Output the (X, Y) coordinate of the center of the cell containing the given text.  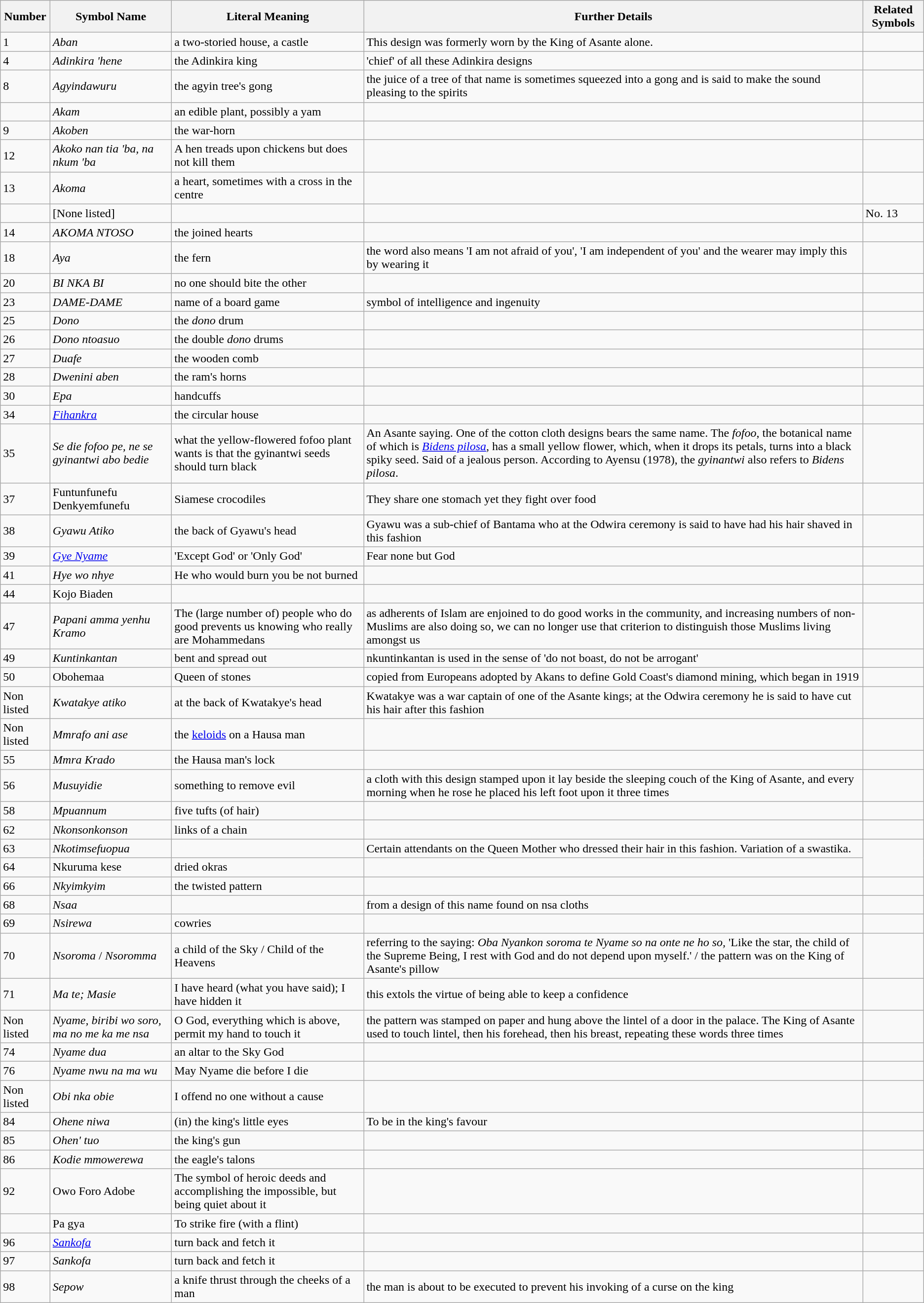
the wooden comb (268, 358)
To be in the king's favour (613, 1122)
Dono (111, 321)
DAME-DAME (111, 302)
Nsirewa (111, 923)
the ram's horns (268, 377)
Kojo Biaden (111, 594)
links of a chain (268, 830)
Obi nka obie (111, 1096)
O God, everything which is above, permit my hand to touch it (268, 1027)
Siamese crocodiles (268, 498)
58 (26, 811)
55 (26, 760)
Pa gya (111, 1224)
the twisted pattern (268, 886)
26 (26, 340)
37 (26, 498)
what the yellow-flowered fofoo plant wants is that the gyinantwi seeds should turn black (268, 453)
the dono drum (268, 321)
'chief' of all these Adinkira designs (613, 61)
76 (26, 1071)
Epa (111, 396)
symbol of intelligence and ingenuity (613, 302)
the fern (268, 258)
Kwatakye atiko (111, 702)
the Adinkira king (268, 61)
(in) the king's little eyes (268, 1122)
No. 13 (893, 213)
a knife thrust through the cheeks of a man (268, 1286)
from a design of this name found on nsa cloths (613, 905)
69 (26, 923)
Nsaa (111, 905)
Ohene niwa (111, 1122)
handcuffs (268, 396)
nkuntinkantan is used in the sense of 'do not boast, do not be arrogant' (613, 658)
49 (26, 658)
Kwatakye was a war captain of one of the Asante kings; at the Odwira ceremony he is said to have cut his hair after this fashion (613, 702)
71 (26, 994)
name of a board game (268, 302)
the Hausa man's lock (268, 760)
a heart, sometimes with a cross in the centre (268, 188)
Symbol Name (111, 17)
Aya (111, 258)
50 (26, 677)
63 (26, 848)
64 (26, 867)
85 (26, 1141)
Adinkira 'hene (111, 61)
'Except God' or 'Only God' (268, 556)
9 (26, 130)
Kodie mmowerewa (111, 1159)
Sepow (111, 1286)
70 (26, 956)
Dono ntoasuo (111, 340)
13 (26, 188)
bent and spread out (268, 658)
the joined hearts (268, 232)
Literal Meaning (268, 17)
A hen treads upon chickens but does not kill them (268, 156)
Nyame dua (111, 1052)
96 (26, 1242)
the king's gun (268, 1141)
4 (26, 61)
the juice of a tree of that name is sometimes squeezed into a gong and is said to make the sound pleasing to the spirits (613, 86)
Number (26, 17)
20 (26, 283)
Ohen' tuo (111, 1141)
Related Symbols (893, 17)
the circular house (268, 415)
Akoko nan tia 'ba, na nkum 'ba (111, 156)
May Nyame die before I die (268, 1071)
Nyame, biribi wo soro, ma no me ka me nsa (111, 1027)
27 (26, 358)
Certain attendants on the Queen Mother who dressed their hair in this fashion. Variation of a swastika. (613, 848)
BI NKA BI (111, 283)
Queen of stones (268, 677)
92 (26, 1191)
8 (26, 86)
Gyawu Atiko (111, 531)
an altar to the Sky God (268, 1052)
12 (26, 156)
five tufts (of hair) (268, 811)
23 (26, 302)
the war-horn (268, 130)
Nsoroma / Nsoromma (111, 956)
To strike fire (with a flint) (268, 1224)
Ma te; Masie (111, 994)
Fear none but God (613, 556)
18 (26, 258)
the agyin tree's gong (268, 86)
44 (26, 594)
97 (26, 1261)
86 (26, 1159)
30 (26, 396)
dried okras (268, 867)
Akoma (111, 188)
The (large number of) people who do good prevents us knowing who really are Mohammedans (268, 626)
56 (26, 786)
something to remove evil (268, 786)
This design was formerly worn by the King of Asante alone. (613, 42)
copied from Europeans adopted by Akans to define Gold Coast's diamond mining, which began in 1919 (613, 677)
the double dono drums (268, 340)
Further Details (613, 17)
62 (26, 830)
34 (26, 415)
an edible plant, possibly a yam (268, 112)
the man is about to be executed to prevent his invoking of a curse on the king (613, 1286)
14 (26, 232)
no one should bite the other (268, 283)
Nkuruma kese (111, 867)
35 (26, 453)
Fihankra (111, 415)
Obohemaa (111, 677)
Funtunfunefu Denkyemfunefu (111, 498)
They share one stomach yet they fight over food (613, 498)
Hye wo nhye (111, 575)
the word also means 'I am not afraid of you', 'I am independent of you' and the wearer may imply this by wearing it (613, 258)
The symbol of heroic deeds and accomplishing the impossible, but being quiet about it (268, 1191)
39 (26, 556)
Aban (111, 42)
Akoben (111, 130)
I have heard (what you have said); I have hidden it (268, 994)
Nkyimkyim (111, 886)
Agyindawuru (111, 86)
Mmrafo ani ase (111, 734)
Nkotimsefuopua (111, 848)
I offend no one without a cause (268, 1096)
Nyame nwu na ma wu (111, 1071)
Mmra Krado (111, 760)
Dwenini aben (111, 377)
Kuntinkantan (111, 658)
cowries (268, 923)
47 (26, 626)
Nkonsonkonson (111, 830)
Gye Nyame (111, 556)
25 (26, 321)
Owo Foro Adobe (111, 1191)
[None listed] (111, 213)
a two-storied house, a castle (268, 42)
84 (26, 1122)
Mpuannum (111, 811)
Gyawu was a sub-chief of Bantama who at the Odwira ceremony is said to have had his hair shaved in this fashion (613, 531)
at the back of Kwatakye's head (268, 702)
Se die fofoo pe, ne se gyinantwi abo bedie (111, 453)
74 (26, 1052)
1 (26, 42)
66 (26, 886)
AKOMA NTOSO (111, 232)
28 (26, 377)
a child of the Sky / Child of the Heavens (268, 956)
41 (26, 575)
Akam (111, 112)
68 (26, 905)
38 (26, 531)
Duafe (111, 358)
Musuyidie (111, 786)
Papani amma yenhu Kramo (111, 626)
the back of Gyawu's head (268, 531)
98 (26, 1286)
the eagle's talons (268, 1159)
the keloids on a Hausa man (268, 734)
He who would burn you be not burned (268, 575)
this extols the virtue of being able to keep a confidence (613, 994)
